Scan for the cell matching the given text and deliver its [X, Y] coordinate at center. 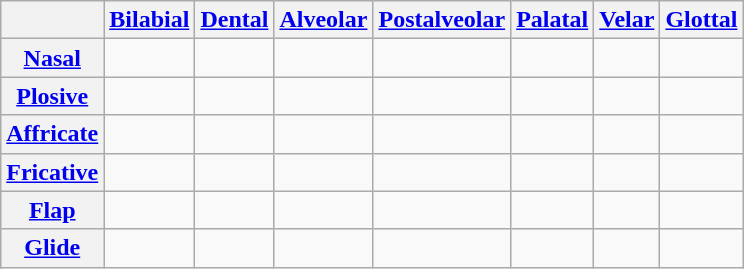
Alveolar [324, 20]
Bilabial [150, 20]
Glide [52, 248]
Palatal [552, 20]
Flap [52, 210]
Affricate [52, 134]
Plosive [52, 96]
Glottal [702, 20]
Fricative [52, 172]
Postalveolar [442, 20]
Velar [627, 20]
Dental [234, 20]
Nasal [52, 58]
